Determine the (X, Y) coordinate at the center of the cell enclosing the given text.  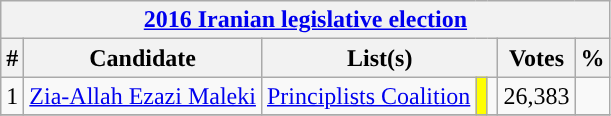
# (12, 58)
Zia-Allah Ezazi Maleki (143, 96)
2016 Iranian legislative election (306, 20)
Candidate (143, 58)
1 (12, 96)
Principlists Coalition (368, 96)
26,383 (536, 96)
Votes (536, 58)
% (592, 58)
List(s) (380, 58)
